Extract the [x, y] coordinate from the center of the cell holding the provided text.  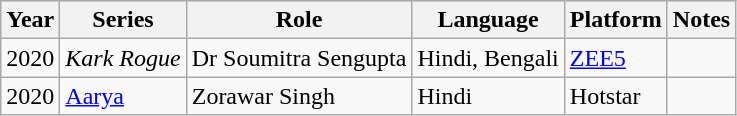
Series [123, 20]
Year [30, 20]
Language [488, 20]
Aarya [123, 96]
Notes [701, 20]
Dr Soumitra Sengupta [299, 58]
ZEE5 [616, 58]
Role [299, 20]
Hotstar [616, 96]
Kark Rogue [123, 58]
Zorawar Singh [299, 96]
Platform [616, 20]
Hindi [488, 96]
Hindi, Bengali [488, 58]
